Find where the given text appears and provide that cell's center as (x, y) coordinate. 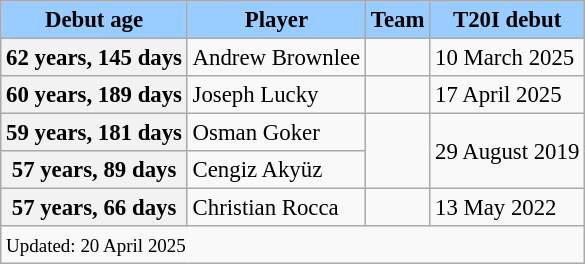
62 years, 145 days (94, 58)
Andrew Brownlee (276, 58)
Christian Rocca (276, 208)
59 years, 181 days (94, 133)
57 years, 89 days (94, 170)
Osman Goker (276, 133)
Player (276, 20)
Cengiz Akyüz (276, 170)
T20I debut (508, 20)
Updated: 20 April 2025 (293, 245)
57 years, 66 days (94, 208)
10 March 2025 (508, 58)
13 May 2022 (508, 208)
Team (398, 20)
60 years, 189 days (94, 95)
Joseph Lucky (276, 95)
17 April 2025 (508, 95)
29 August 2019 (508, 152)
Debut age (94, 20)
